Return the (x, y) coordinate for the center point of the cell that contains the specified text.  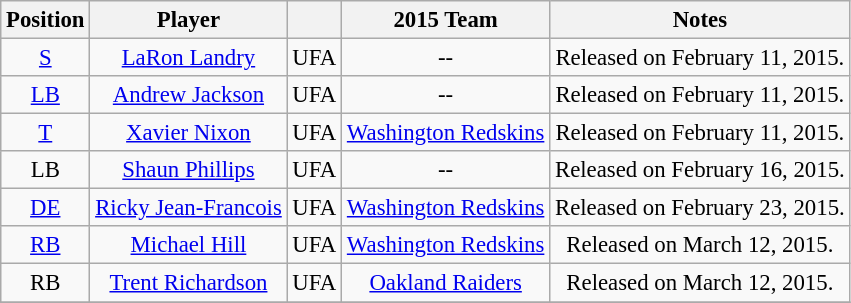
Notes (700, 20)
Player (188, 20)
Trent Richardson (188, 283)
Xavier Nixon (188, 133)
Ricky Jean-Francois (188, 208)
Position (46, 20)
Michael Hill (188, 245)
LaRon Landry (188, 58)
DE (46, 208)
Andrew Jackson (188, 95)
Oakland Raiders (446, 283)
Shaun Phillips (188, 170)
Released on February 16, 2015. (700, 170)
Released on February 23, 2015. (700, 208)
S (46, 58)
2015 Team (446, 20)
T (46, 133)
